For the text-containing cell, return its midpoint in (x, y) coordinate format. 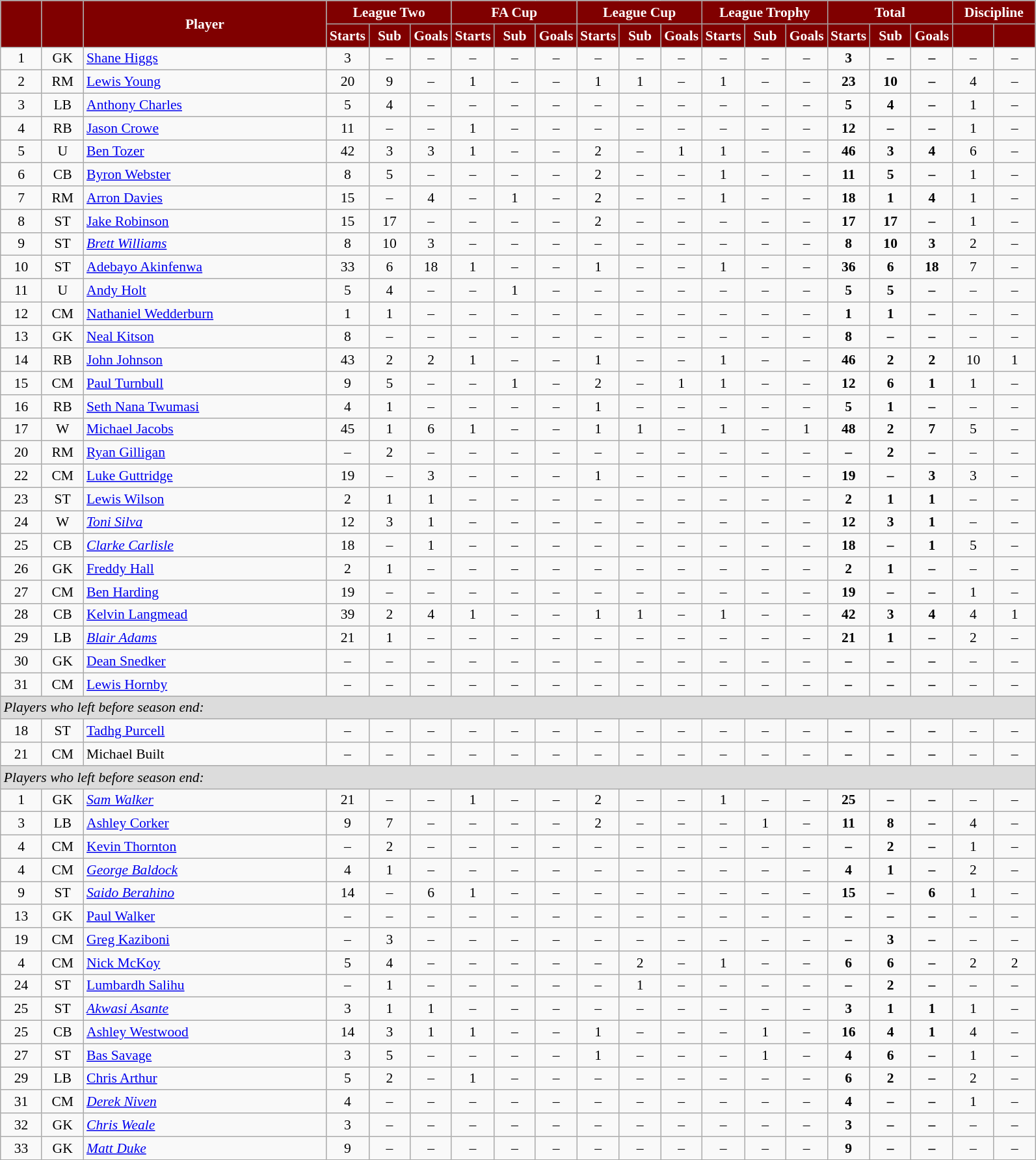
Lumbardh Salihu (205, 986)
Blair Adams (205, 638)
Andy Holt (205, 291)
36 (848, 267)
Kevin Thornton (205, 847)
Paul Turnbull (205, 383)
League Cup (640, 12)
Jake Robinson (205, 221)
Nathaniel Wedderburn (205, 314)
Neal Kitson (205, 337)
John Johnson (205, 360)
Sam Walker (205, 800)
Ashley Westwood (205, 1032)
Shane Higgs (205, 59)
Discipline (994, 12)
26 (21, 569)
Lewis Wilson (205, 499)
Chris Arthur (205, 1079)
Chris Weale (205, 1125)
Derek Niven (205, 1102)
Saido Berahino (205, 893)
Nick McKoy (205, 963)
Luke Guttridge (205, 476)
Anthony Charles (205, 105)
Ben Tozer (205, 152)
Adebayo Akinfenwa (205, 267)
Greg Kaziboni (205, 939)
43 (347, 360)
Akwasi Asante (205, 1009)
Brett Williams (205, 244)
Michael Built (205, 754)
39 (347, 615)
Seth Nana Twumasi (205, 407)
32 (21, 1125)
Ryan Gilligan (205, 453)
Paul Walker (205, 917)
Bas Savage (205, 1055)
FA Cup (514, 12)
League Trophy (765, 12)
Clarke Carlisle (205, 546)
30 (21, 662)
48 (848, 429)
Ashley Corker (205, 824)
Jason Crowe (205, 128)
Lewis Young (205, 82)
45 (347, 429)
Tadhg Purcell (205, 731)
Byron Webster (205, 175)
22 (21, 476)
Dean Snedker (205, 662)
Michael Jacobs (205, 429)
Toni Silva (205, 522)
George Baldock (205, 870)
Kelvin Langmead (205, 615)
Lewis Hornby (205, 684)
Total (890, 12)
League Two (389, 12)
28 (21, 615)
Player (205, 23)
Arron Davies (205, 198)
Ben Harding (205, 592)
Freddy Hall (205, 569)
Matt Duke (205, 1148)
